Output the [X, Y] coordinate of the center of the cell containing the given text.  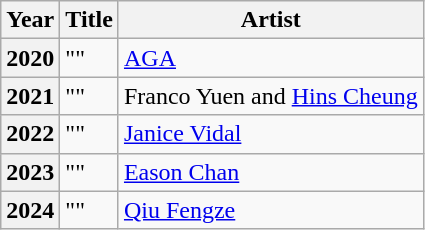
2024 [30, 210]
Title [90, 20]
Franco Yuen and Hins Cheung [270, 96]
2022 [30, 134]
Qiu Fengze [270, 210]
Artist [270, 20]
Year [30, 20]
Janice Vidal [270, 134]
2020 [30, 58]
2023 [30, 172]
Eason Chan [270, 172]
2021 [30, 96]
AGA [270, 58]
